For the text-containing cell, return its midpoint in [x, y] coordinate format. 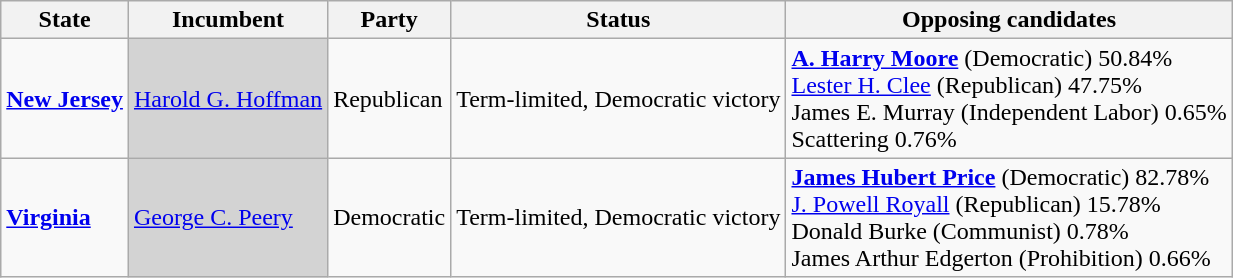
Opposing candidates [1009, 20]
Democratic [390, 218]
Virginia [65, 218]
Harold G. Hoffman [228, 98]
A. Harry Moore (Democratic) 50.84%Lester H. Clee (Republican) 47.75%James E. Murray (Independent Labor) 0.65%Scattering 0.76% [1009, 98]
Status [618, 20]
Incumbent [228, 20]
Republican [390, 98]
Party [390, 20]
New Jersey [65, 98]
State [65, 20]
James Hubert Price (Democratic) 82.78%J. Powell Royall (Republican) 15.78%Donald Burke (Communist) 0.78%James Arthur Edgerton (Prohibition) 0.66% [1009, 218]
George C. Peery [228, 218]
